Find where the given text appears and provide that cell's center as (x, y) coordinate. 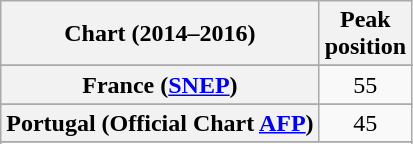
Portugal (Official Chart AFP) (160, 123)
France (SNEP) (160, 85)
55 (365, 85)
Chart (2014–2016) (160, 34)
45 (365, 123)
Peakposition (365, 34)
